Return the (X, Y) coordinate for the center point of the cell that contains the specified text.  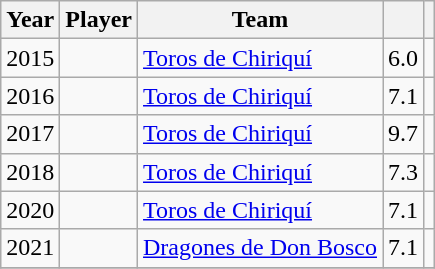
2020 (30, 210)
2021 (30, 248)
6.0 (404, 58)
Player (99, 20)
7.3 (404, 172)
Year (30, 20)
2018 (30, 172)
2017 (30, 134)
Team (260, 20)
9.7 (404, 134)
2016 (30, 96)
2015 (30, 58)
Dragones de Don Bosco (260, 248)
